For the text-containing cell, return its midpoint in [x, y] coordinate format. 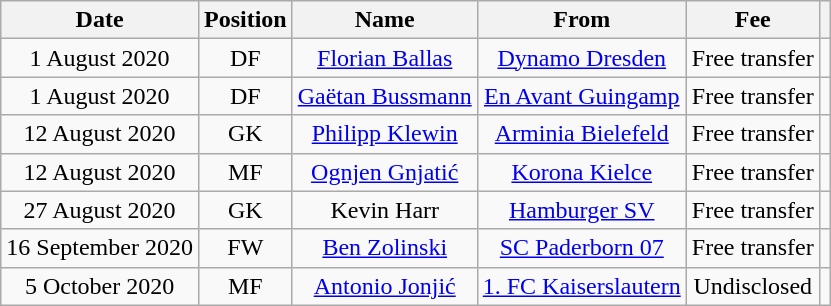
Name [384, 20]
Gaëtan Bussmann [384, 96]
Antonio Jonjić [384, 286]
16 September 2020 [100, 248]
Fee [752, 20]
Korona Kielce [582, 172]
Ognjen Gnjatić [384, 172]
1. FC Kaiserslautern [582, 286]
Florian Ballas [384, 58]
En Avant Guingamp [582, 96]
Hamburger SV [582, 210]
Dynamo Dresden [582, 58]
Philipp Klewin [384, 134]
5 October 2020 [100, 286]
From [582, 20]
SC Paderborn 07 [582, 248]
Ben Zolinski [384, 248]
Arminia Bielefeld [582, 134]
27 August 2020 [100, 210]
Date [100, 20]
FW [245, 248]
Undisclosed [752, 286]
Kevin Harr [384, 210]
Position [245, 20]
